Return [X, Y] of the center of cell containing provided text 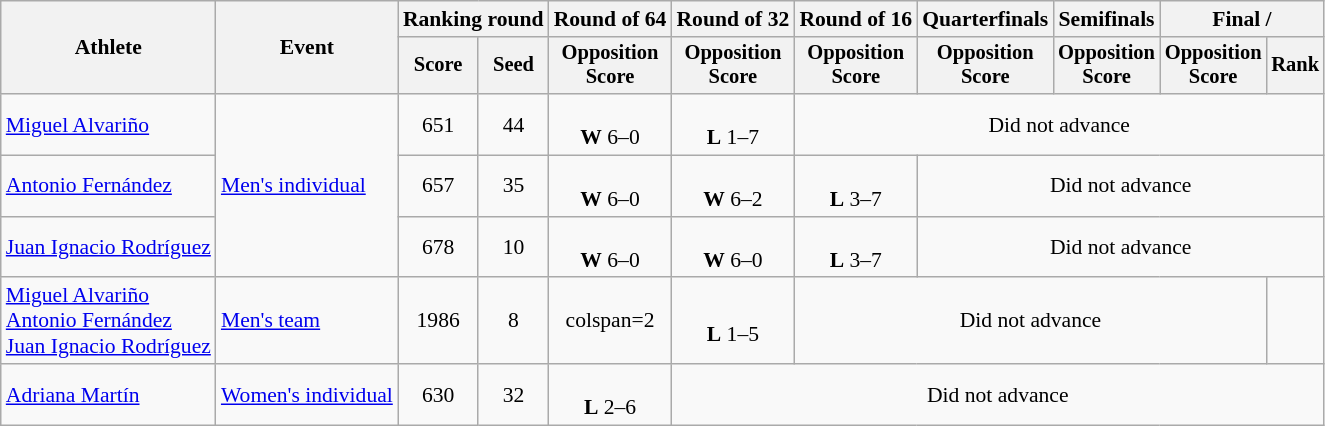
35 [513, 186]
L 1–5 [732, 322]
Ranking round [474, 19]
Women's individual [307, 394]
Men's team [307, 322]
Semifinals [1106, 19]
1986 [438, 322]
678 [438, 248]
Seed [513, 66]
Round of 64 [610, 19]
8 [513, 322]
657 [438, 186]
Score [438, 66]
Miguel AlvariñoAntonio FernándezJuan Ignacio Rodríguez [108, 322]
10 [513, 248]
Rank [1295, 66]
Round of 32 [732, 19]
Event [307, 48]
L 1–7 [732, 124]
Quarterfinals [985, 19]
Round of 16 [856, 19]
Final / [1242, 19]
Adriana Martín [108, 394]
Antonio Fernández [108, 186]
32 [513, 394]
colspan=2 [610, 322]
W 6–2 [732, 186]
651 [438, 124]
630 [438, 394]
Juan Ignacio Rodríguez [108, 248]
Athlete [108, 48]
L 2–6 [610, 394]
44 [513, 124]
Men's individual [307, 186]
Miguel Alvariño [108, 124]
